For the text-containing cell, return its midpoint in (X, Y) coordinate format. 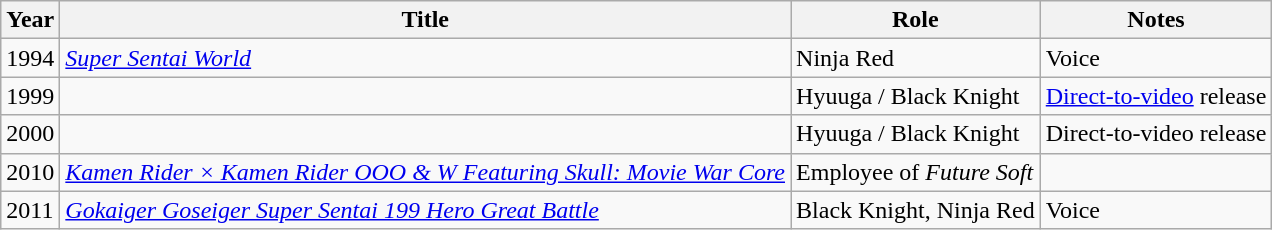
Kamen Rider × Kamen Rider OOO & W Featuring Skull: Movie War Core (426, 172)
Title (426, 20)
2011 (30, 210)
Role (916, 20)
Employee of Future Soft (916, 172)
Gokaiger Goseiger Super Sentai 199 Hero Great Battle (426, 210)
2010 (30, 172)
2000 (30, 134)
1999 (30, 96)
1994 (30, 58)
Super Sentai World (426, 58)
Ninja Red (916, 58)
Black Knight, Ninja Red (916, 210)
Notes (1156, 20)
Year (30, 20)
